Identify which cell holds the provided text, then report its (x, y) central coordinate. 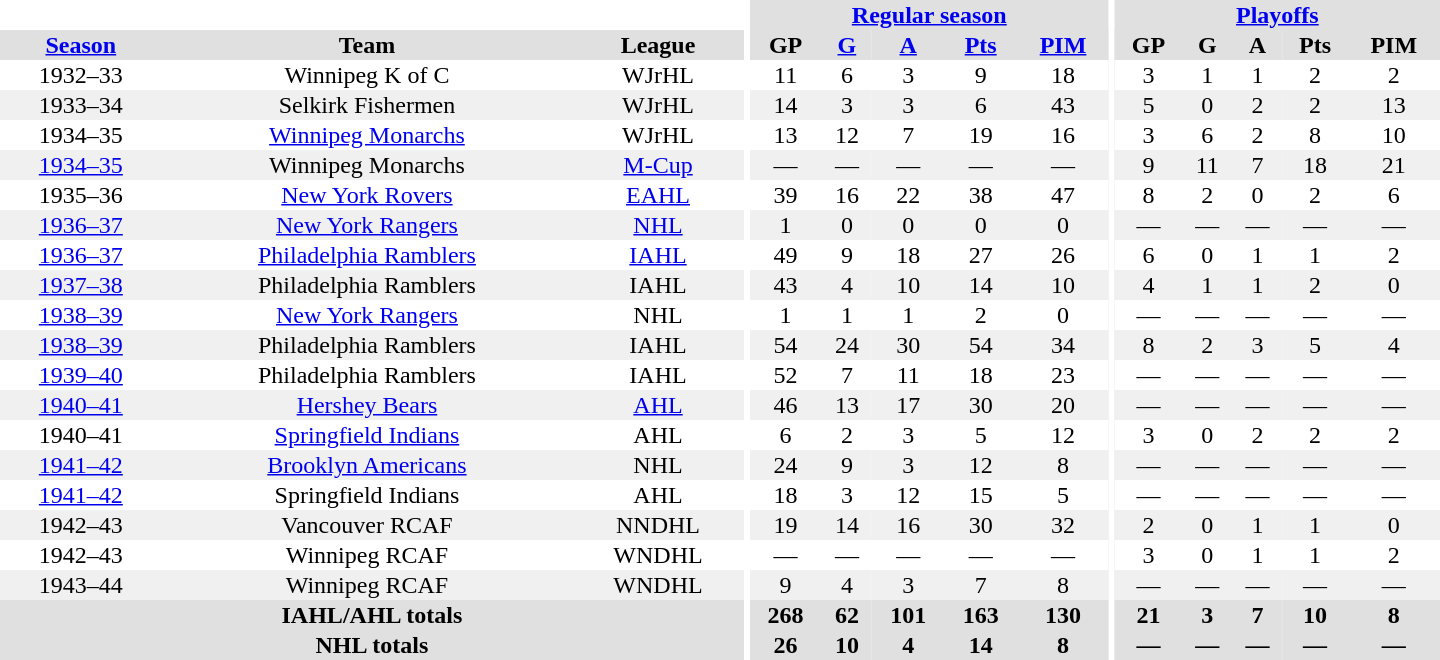
47 (1063, 195)
Regular season (929, 15)
32 (1063, 525)
Winnipeg K of C (368, 75)
163 (980, 615)
1935–36 (81, 195)
34 (1063, 345)
NHL totals (372, 645)
101 (908, 615)
52 (785, 375)
Season (81, 45)
1937–38 (81, 285)
20 (1063, 405)
1932–33 (81, 75)
268 (785, 615)
M-Cup (658, 165)
38 (980, 195)
1939–40 (81, 375)
39 (785, 195)
IAHL/AHL totals (372, 615)
EAHL (658, 195)
Hershey Bears (368, 405)
Playoffs (1278, 15)
1933–34 (81, 105)
NNDHL (658, 525)
1943–44 (81, 585)
Team (368, 45)
Vancouver RCAF (368, 525)
17 (908, 405)
27 (980, 255)
130 (1063, 615)
46 (785, 405)
15 (980, 495)
23 (1063, 375)
Selkirk Fishermen (368, 105)
22 (908, 195)
League (658, 45)
New York Rovers (368, 195)
Brooklyn Americans (368, 465)
62 (847, 615)
49 (785, 255)
